Capture the cell that displays the provided text and extract its [X, Y] central coordinate. 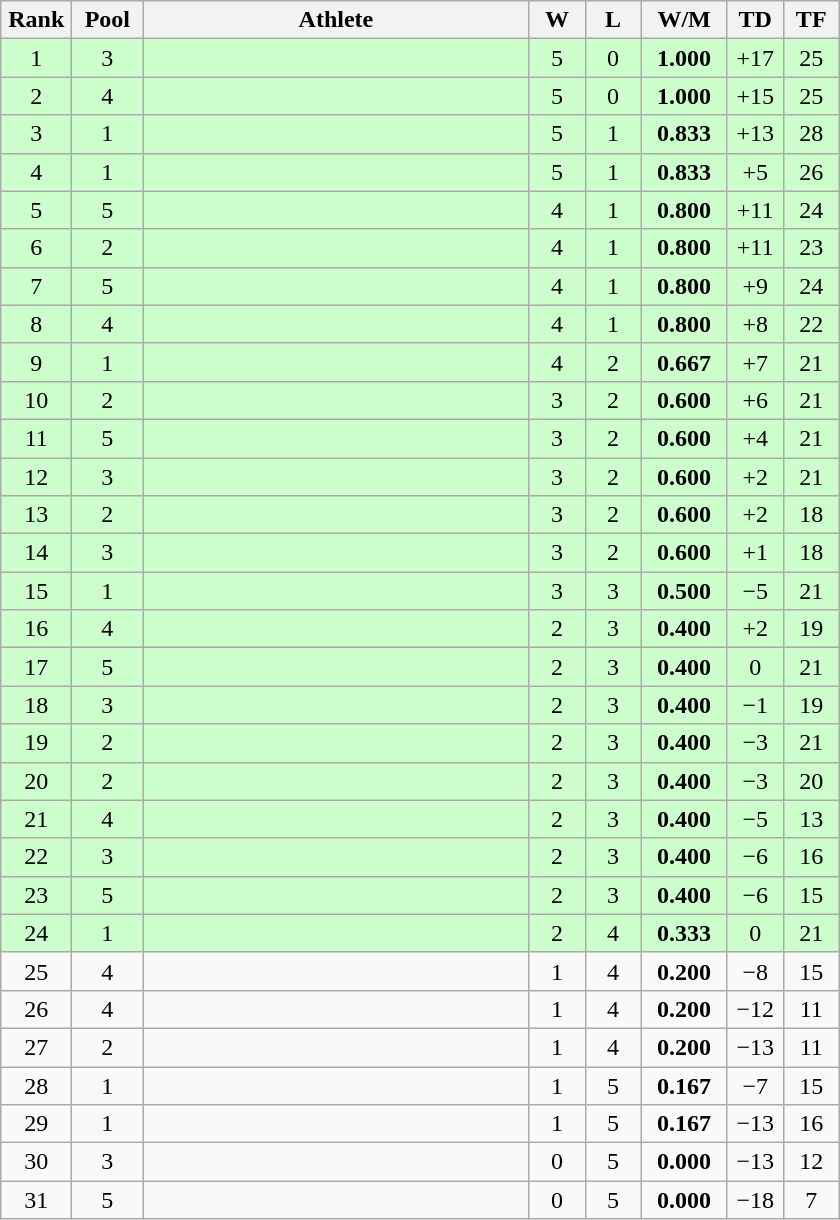
TF [811, 20]
−18 [755, 1200]
6 [36, 248]
−12 [755, 1009]
0.500 [684, 591]
10 [36, 400]
9 [36, 362]
Pool [108, 20]
+15 [755, 96]
W [557, 20]
+9 [755, 286]
W/M [684, 20]
−8 [755, 971]
+6 [755, 400]
TD [755, 20]
27 [36, 1047]
0.667 [684, 362]
+5 [755, 172]
14 [36, 553]
−7 [755, 1085]
Rank [36, 20]
+1 [755, 553]
30 [36, 1162]
Athlete [336, 20]
+8 [755, 324]
8 [36, 324]
+7 [755, 362]
+17 [755, 58]
+13 [755, 134]
+4 [755, 438]
31 [36, 1200]
−1 [755, 705]
17 [36, 667]
0.333 [684, 933]
29 [36, 1124]
L [613, 20]
